Determine the (X, Y) coordinate at the center of the cell enclosing the given text.  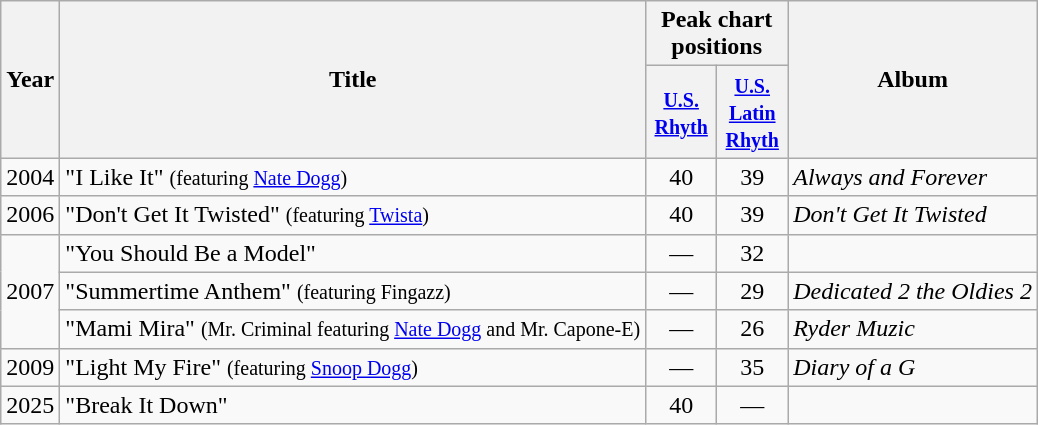
Year (30, 80)
"I Like It" (featuring Nate Dogg) (353, 177)
2007 (30, 291)
35 (752, 367)
"Break It Down" (353, 405)
Album (913, 80)
Always and Forever (913, 177)
Ryder Muzic (913, 329)
29 (752, 291)
Peak chart positions (717, 34)
U.S. Latin Rhyth (752, 112)
"Mami Mira" (Mr. Criminal featuring Nate Dogg and Mr. Capone-E) (353, 329)
U.S. Rhyth (682, 112)
Diary of a G (913, 367)
2009 (30, 367)
2025 (30, 405)
Don't Get It Twisted (913, 215)
2006 (30, 215)
32 (752, 253)
"You Should Be a Model" (353, 253)
Title (353, 80)
"Light My Fire" (featuring Snoop Dogg) (353, 367)
26 (752, 329)
2004 (30, 177)
Dedicated 2 the Oldies 2 (913, 291)
"Don't Get It Twisted" (featuring Twista) (353, 215)
"Summertime Anthem" (featuring Fingazz) (353, 291)
